Capture the cell that displays the provided text and extract its (x, y) central coordinate. 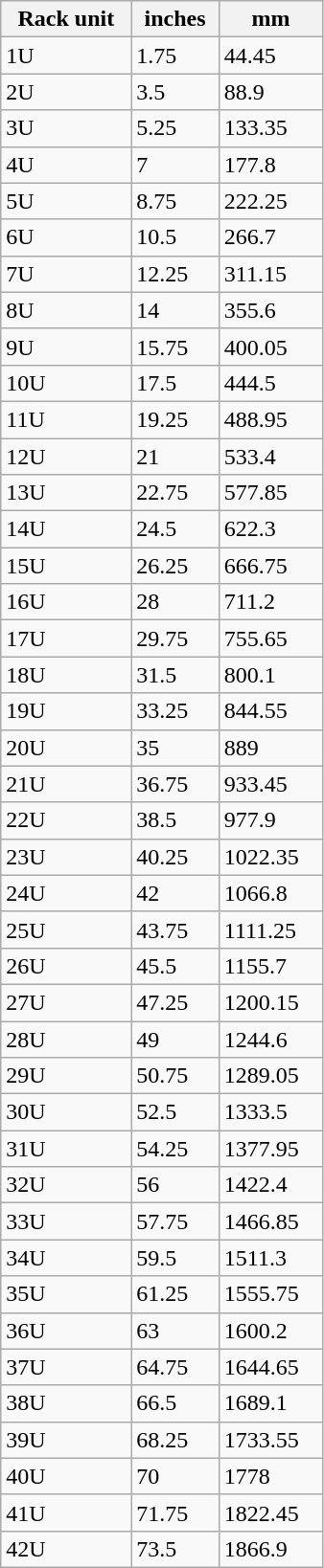
7U (66, 274)
1U (66, 56)
28 (174, 602)
15.75 (174, 347)
50.75 (174, 1076)
400.05 (270, 347)
3U (66, 128)
3.5 (174, 92)
1555.75 (270, 1294)
1066.8 (270, 893)
1733.55 (270, 1440)
1511.3 (270, 1258)
4U (66, 165)
19U (66, 711)
49 (174, 1039)
35 (174, 748)
20U (66, 748)
444.5 (270, 383)
52.5 (174, 1112)
18U (66, 675)
26.25 (174, 566)
6U (66, 237)
37U (66, 1367)
36.75 (174, 784)
22U (66, 820)
577.85 (270, 493)
44.45 (270, 56)
1.75 (174, 56)
54.25 (174, 1149)
1422.4 (270, 1185)
10U (66, 383)
27U (66, 1002)
39U (66, 1440)
21U (66, 784)
31U (66, 1149)
23U (66, 857)
35U (66, 1294)
177.8 (270, 165)
11U (66, 419)
622.3 (270, 529)
40U (66, 1476)
933.45 (270, 784)
64.75 (174, 1367)
14U (66, 529)
1466.85 (270, 1221)
68.25 (174, 1440)
1155.7 (270, 966)
63 (174, 1331)
16U (66, 602)
1289.05 (270, 1076)
28U (66, 1039)
mm (270, 19)
15U (66, 566)
1778 (270, 1476)
21 (174, 457)
31.5 (174, 675)
844.55 (270, 711)
12U (66, 457)
9U (66, 347)
7 (174, 165)
61.25 (174, 1294)
33.25 (174, 711)
32U (66, 1185)
222.25 (270, 201)
29.75 (174, 638)
59.5 (174, 1258)
1244.6 (270, 1039)
977.9 (270, 820)
266.7 (270, 237)
1377.95 (270, 1149)
25U (66, 930)
12.25 (174, 274)
355.6 (270, 310)
1600.2 (270, 1331)
133.35 (270, 128)
5.25 (174, 128)
488.95 (270, 419)
47.25 (174, 1002)
5U (66, 201)
34U (66, 1258)
73.5 (174, 1549)
14 (174, 310)
inches (174, 19)
30U (66, 1112)
800.1 (270, 675)
1022.35 (270, 857)
45.5 (174, 966)
17.5 (174, 383)
533.4 (270, 457)
666.75 (270, 566)
711.2 (270, 602)
38U (66, 1403)
17U (66, 638)
1111.25 (270, 930)
42U (66, 1549)
1822.45 (270, 1512)
24.5 (174, 529)
1644.65 (270, 1367)
8U (66, 310)
19.25 (174, 419)
38.5 (174, 820)
1689.1 (270, 1403)
10.5 (174, 237)
57.75 (174, 1221)
70 (174, 1476)
42 (174, 893)
36U (66, 1331)
71.75 (174, 1512)
311.15 (270, 274)
1866.9 (270, 1549)
1200.15 (270, 1002)
40.25 (174, 857)
88.9 (270, 92)
66.5 (174, 1403)
33U (66, 1221)
889 (270, 748)
24U (66, 893)
13U (66, 493)
755.65 (270, 638)
8.75 (174, 201)
43.75 (174, 930)
Rack unit (66, 19)
2U (66, 92)
26U (66, 966)
29U (66, 1076)
22.75 (174, 493)
41U (66, 1512)
1333.5 (270, 1112)
56 (174, 1185)
